Provide the (X, Y) coordinate of the cell's center where the given text is located.  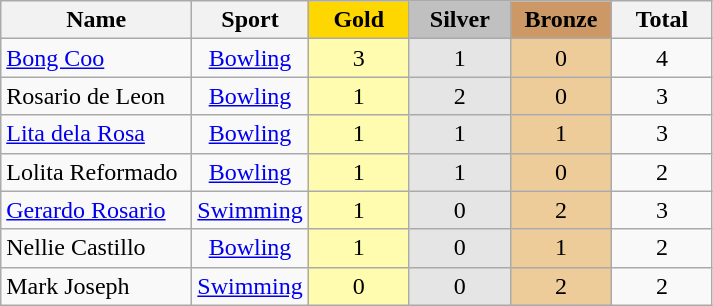
Gold (358, 20)
Name (96, 20)
Total (662, 20)
Lolita Reformado (96, 172)
Rosario de Leon (96, 96)
Sport (250, 20)
Gerardo Rosario (96, 210)
4 (662, 58)
Lita dela Rosa (96, 134)
Silver (460, 20)
Mark Joseph (96, 286)
Nellie Castillo (96, 248)
Bronze (560, 20)
Bong Coo (96, 58)
